Find where the given text appears and provide that cell's center as [x, y] coordinate. 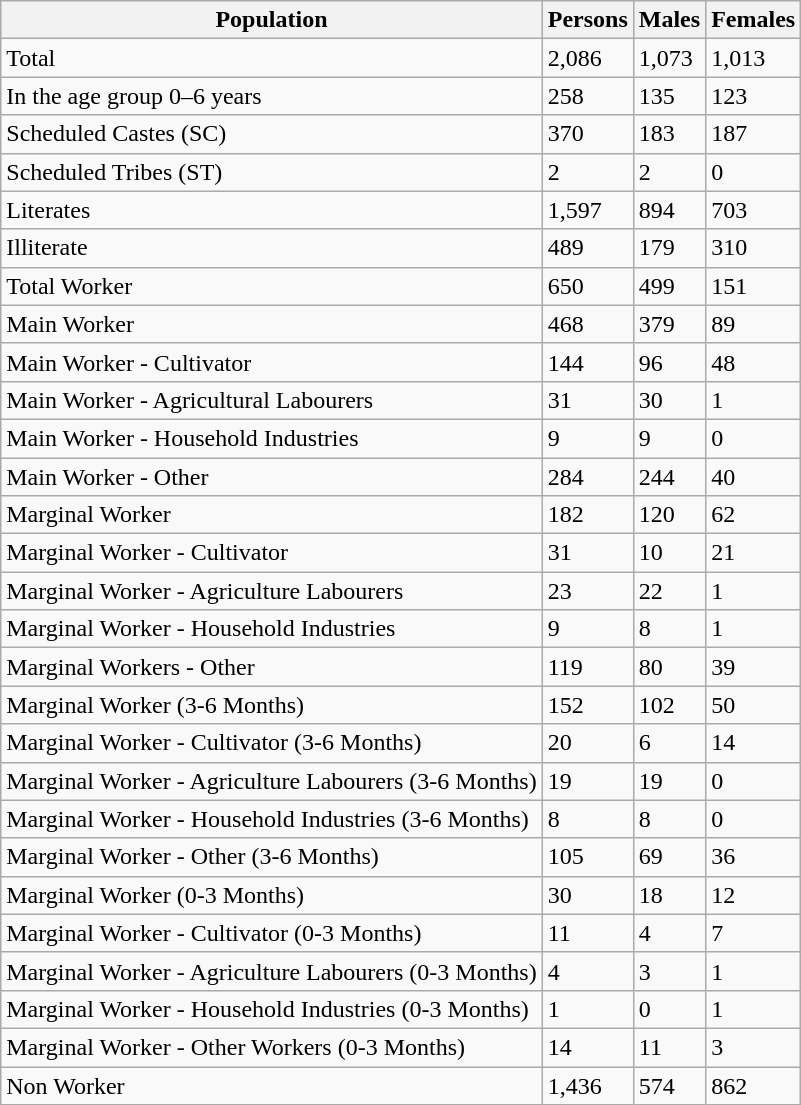
370 [588, 134]
258 [588, 96]
894 [669, 210]
489 [588, 248]
144 [588, 362]
7 [754, 933]
119 [588, 667]
21 [754, 553]
Main Worker - Cultivator [272, 362]
40 [754, 477]
Marginal Worker (0-3 Months) [272, 895]
Population [272, 20]
Main Worker [272, 324]
22 [669, 591]
Marginal Worker [272, 515]
Scheduled Castes (SC) [272, 134]
50 [754, 705]
Main Worker - Other [272, 477]
Marginal Worker - Cultivator (0-3 Months) [272, 933]
48 [754, 362]
Literates [272, 210]
Marginal Worker - Household Industries [272, 629]
Total [272, 58]
62 [754, 515]
36 [754, 857]
650 [588, 286]
1,013 [754, 58]
Non Worker [272, 1085]
1,436 [588, 1085]
Total Worker [272, 286]
80 [669, 667]
862 [754, 1085]
20 [588, 743]
Females [754, 20]
Marginal Workers - Other [272, 667]
Marginal Worker - Household Industries (0-3 Months) [272, 1009]
6 [669, 743]
1,597 [588, 210]
39 [754, 667]
Males [669, 20]
183 [669, 134]
69 [669, 857]
499 [669, 286]
Marginal Worker - Agriculture Labourers (0-3 Months) [272, 971]
135 [669, 96]
Marginal Worker - Agriculture Labourers (3-6 Months) [272, 781]
96 [669, 362]
187 [754, 134]
Scheduled Tribes (ST) [272, 172]
Marginal Worker - Cultivator [272, 553]
Main Worker - Household Industries [272, 438]
Marginal Worker - Household Industries (3-6 Months) [272, 819]
102 [669, 705]
120 [669, 515]
Marginal Worker (3-6 Months) [272, 705]
379 [669, 324]
179 [669, 248]
244 [669, 477]
1,073 [669, 58]
In the age group 0–6 years [272, 96]
152 [588, 705]
703 [754, 210]
151 [754, 286]
Main Worker - Agricultural Labourers [272, 400]
12 [754, 895]
23 [588, 591]
Marginal Worker - Agriculture Labourers [272, 591]
18 [669, 895]
Persons [588, 20]
468 [588, 324]
105 [588, 857]
2,086 [588, 58]
89 [754, 324]
Marginal Worker - Cultivator (3-6 Months) [272, 743]
123 [754, 96]
310 [754, 248]
182 [588, 515]
574 [669, 1085]
10 [669, 553]
284 [588, 477]
Illiterate [272, 248]
Marginal Worker - Other Workers (0-3 Months) [272, 1047]
Marginal Worker - Other (3-6 Months) [272, 857]
